Scan for the cell matching the given text and deliver its [X, Y] coordinate at center. 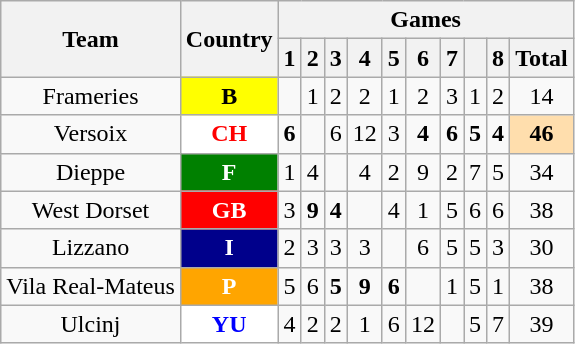
Total [542, 58]
39 [542, 324]
14 [542, 96]
Frameries [91, 96]
I [229, 248]
Dieppe [91, 172]
F [229, 172]
Ulcinj [91, 324]
P [229, 286]
46 [542, 134]
West Dorset [91, 210]
Lizzano [91, 248]
Versoix [91, 134]
Country [229, 39]
B [229, 96]
GB [229, 210]
34 [542, 172]
YU [229, 324]
30 [542, 248]
Games [426, 20]
Vila Real-Mateus [91, 286]
Team [91, 39]
8 [498, 58]
CH [229, 134]
